Return [X, Y] of the center of cell containing provided text 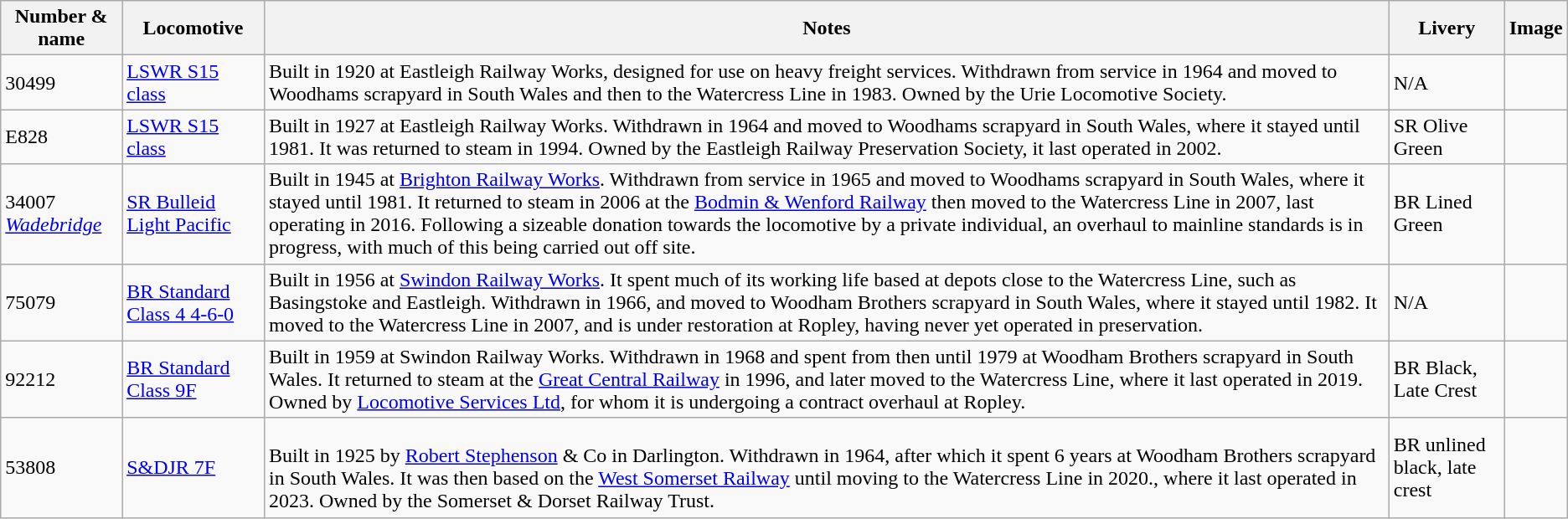
BR Standard Class 9F [193, 379]
BR Black, Late Crest [1447, 379]
Notes [826, 28]
Livery [1447, 28]
30499 [62, 82]
53808 [62, 467]
BR unlined black, late crest [1447, 467]
Locomotive [193, 28]
E828 [62, 137]
SR Bulleid Light Pacific [193, 214]
S&DJR 7F [193, 467]
Number & name [62, 28]
BR Lined Green [1447, 214]
SR Olive Green [1447, 137]
92212 [62, 379]
BR Standard Class 4 4-6-0 [193, 302]
75079 [62, 302]
34007 Wadebridge [62, 214]
Image [1536, 28]
